Pinpoint the cell where the given text exists, returning its [x, y] midpoint coordinate. 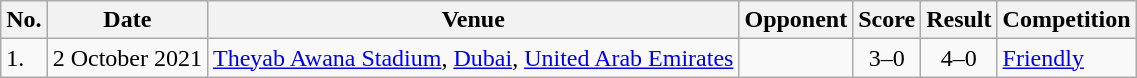
4–0 [959, 58]
Result [959, 20]
1. [24, 58]
Opponent [796, 20]
Venue [474, 20]
Theyab Awana Stadium, Dubai, United Arab Emirates [474, 58]
Competition [1066, 20]
2 October 2021 [127, 58]
Date [127, 20]
Score [887, 20]
No. [24, 20]
3–0 [887, 58]
Friendly [1066, 58]
